Determine the [X, Y] coordinate at the center of the cell enclosing the given text.  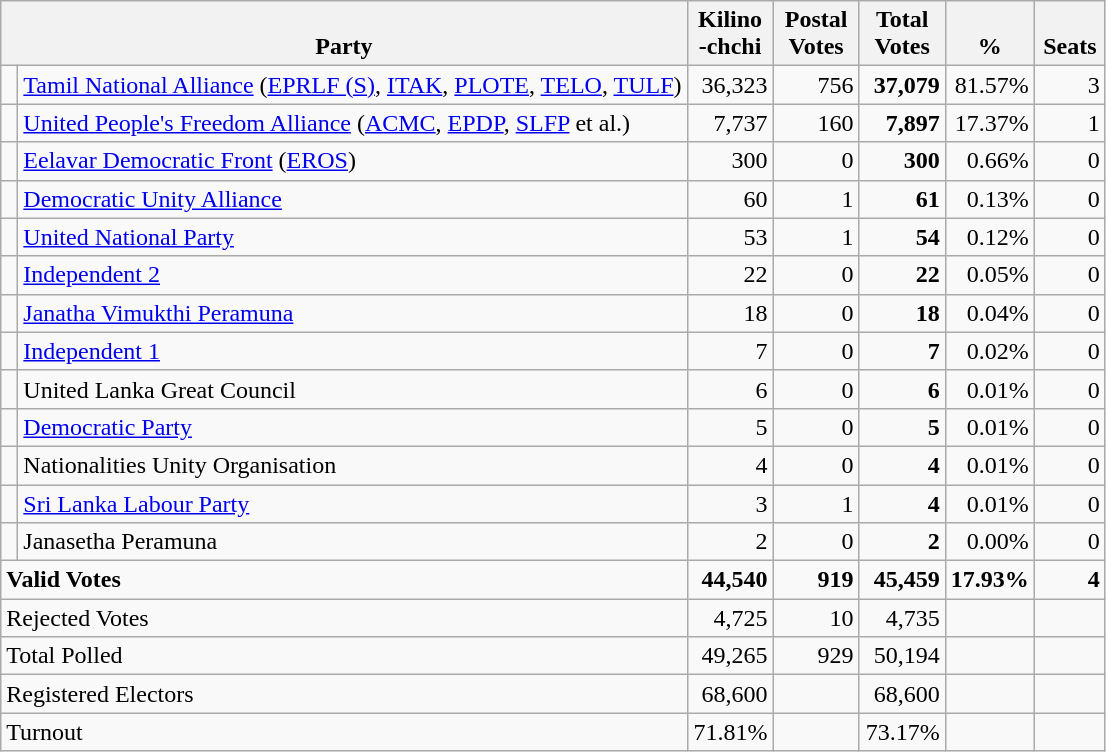
Total Polled [344, 656]
Valid Votes [344, 580]
Tamil National Alliance (EPRLF (S), ITAK, PLOTE, TELO, TULF) [352, 85]
71.81% [730, 732]
45,459 [902, 580]
Sri Lanka Labour Party [352, 503]
Registered Electors [344, 694]
929 [816, 656]
4,735 [902, 618]
17.37% [990, 123]
Turnout [344, 732]
53 [730, 237]
0.13% [990, 199]
United People's Freedom Alliance (ACMC, EPDP, SLFP et al.) [352, 123]
36,323 [730, 85]
0.12% [990, 237]
44,540 [730, 580]
0.00% [990, 542]
54 [902, 237]
Independent 1 [352, 351]
919 [816, 580]
10 [816, 618]
81.57% [990, 85]
7,737 [730, 123]
Democratic Unity Alliance [352, 199]
160 [816, 123]
60 [730, 199]
0.02% [990, 351]
37,079 [902, 85]
73.17% [902, 732]
17.93% [990, 580]
0.05% [990, 275]
Kilino-chchi [730, 34]
Party [344, 34]
Independent 2 [352, 275]
PostalVotes [816, 34]
Total Votes [902, 34]
United National Party [352, 237]
4,725 [730, 618]
Seats [1070, 34]
61 [902, 199]
49,265 [730, 656]
Janatha Vimukthi Peramuna [352, 313]
7,897 [902, 123]
0.66% [990, 161]
Eelavar Democratic Front (EROS) [352, 161]
0.04% [990, 313]
% [990, 34]
Democratic Party [352, 427]
Rejected Votes [344, 618]
756 [816, 85]
Janasetha Peramuna [352, 542]
50,194 [902, 656]
Nationalities Unity Organisation [352, 465]
United Lanka Great Council [352, 389]
